Identify which cell holds the provided text, then report its [X, Y] central coordinate. 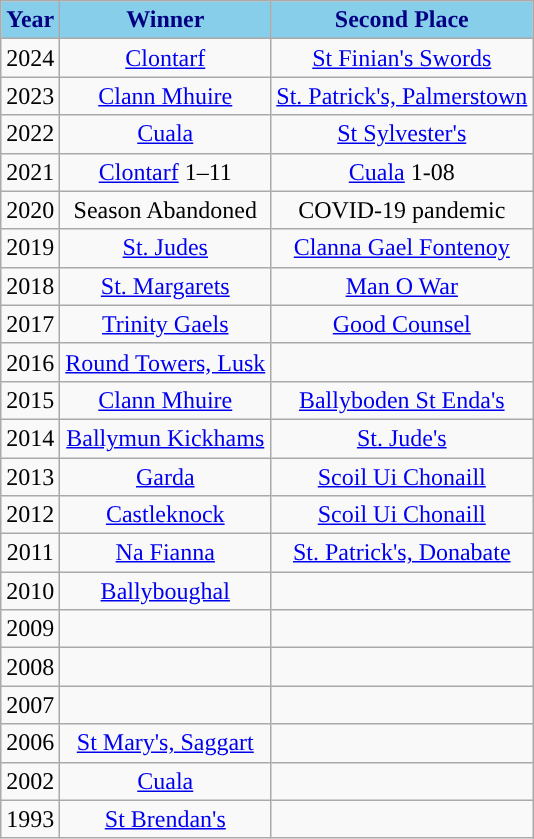
Good Counsel [402, 324]
2021 [30, 172]
Clanna Gael Fontenoy [402, 248]
2010 [30, 591]
St Brendan's [166, 819]
Garda [166, 477]
2018 [30, 286]
2009 [30, 629]
Cuala 1-08 [402, 172]
2011 [30, 553]
2022 [30, 134]
2024 [30, 58]
2019 [30, 248]
2002 [30, 781]
COVID-19 pandemic [402, 210]
Clontarf [166, 58]
2015 [30, 400]
2017 [30, 324]
Na Fianna [166, 553]
Second Place [402, 20]
St. Jude's [402, 438]
St. Patrick's, Donabate [402, 553]
2012 [30, 515]
2023 [30, 96]
Castleknock [166, 515]
1993 [30, 819]
2020 [30, 210]
2006 [30, 743]
St Sylvester's [402, 134]
Season Abandoned [166, 210]
Trinity Gaels [166, 324]
2016 [30, 362]
St. Margarets [166, 286]
Year [30, 20]
2013 [30, 477]
Man O War [402, 286]
Winner [166, 20]
2007 [30, 705]
St. Judes [166, 248]
St Mary's, Saggart [166, 743]
St. Patrick's, Palmerstown [402, 96]
2008 [30, 667]
Clontarf 1–11 [166, 172]
St Finian's Swords [402, 58]
Ballymun Kickhams [166, 438]
Ballyboden St Enda's [402, 400]
Round Towers, Lusk [166, 362]
2014 [30, 438]
Ballyboughal [166, 591]
